Find where the given text appears and provide that cell's center as (X, Y) coordinate. 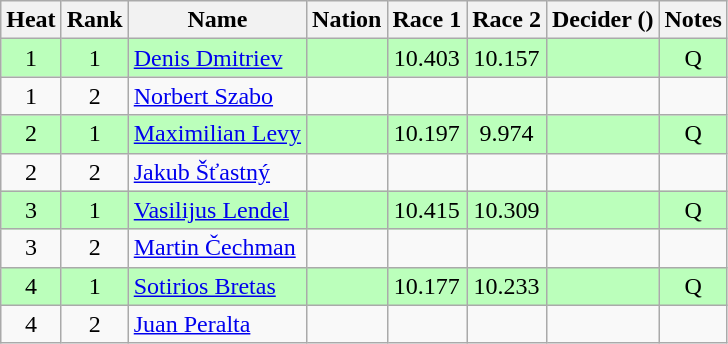
Vasilijus Lendel (217, 210)
Norbert Szabo (217, 96)
Martin Čechman (217, 248)
10.415 (427, 210)
Race 2 (507, 20)
Jakub Šťastný (217, 172)
Denis Dmitriev (217, 58)
Heat (31, 20)
Nation (347, 20)
Race 1 (427, 20)
Rank (94, 20)
10.157 (507, 58)
10.177 (427, 286)
Name (217, 20)
9.974 (507, 134)
10.233 (507, 286)
Maximilian Levy (217, 134)
Notes (693, 20)
Decider () (602, 20)
Juan Peralta (217, 324)
10.403 (427, 58)
10.197 (427, 134)
10.309 (507, 210)
Sotirios Bretas (217, 286)
